Identify which cell holds the provided text, then report its (X, Y) central coordinate. 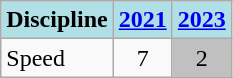
2021 (142, 20)
2 (202, 58)
2023 (202, 20)
7 (142, 58)
Discipline (57, 20)
Speed (57, 58)
